Find where the given text appears and provide that cell's center as [X, Y] coordinate. 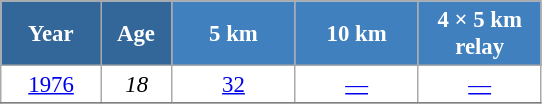
1976 [52, 85]
32 [234, 85]
18 [136, 85]
Age [136, 34]
4 × 5 km relay [480, 34]
Year [52, 34]
10 km [356, 34]
5 km [234, 34]
